Identify which cell holds the provided text, then report its [x, y] central coordinate. 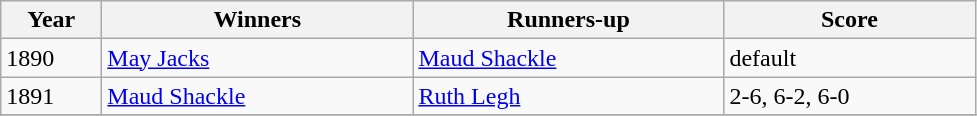
default [850, 58]
Year [52, 20]
Runners-up [568, 20]
Ruth Legh [568, 96]
1891 [52, 96]
Winners [258, 20]
May Jacks [258, 58]
2-6, 6-2, 6-0 [850, 96]
Score [850, 20]
1890 [52, 58]
